Return [X, Y] of the center of cell containing provided text 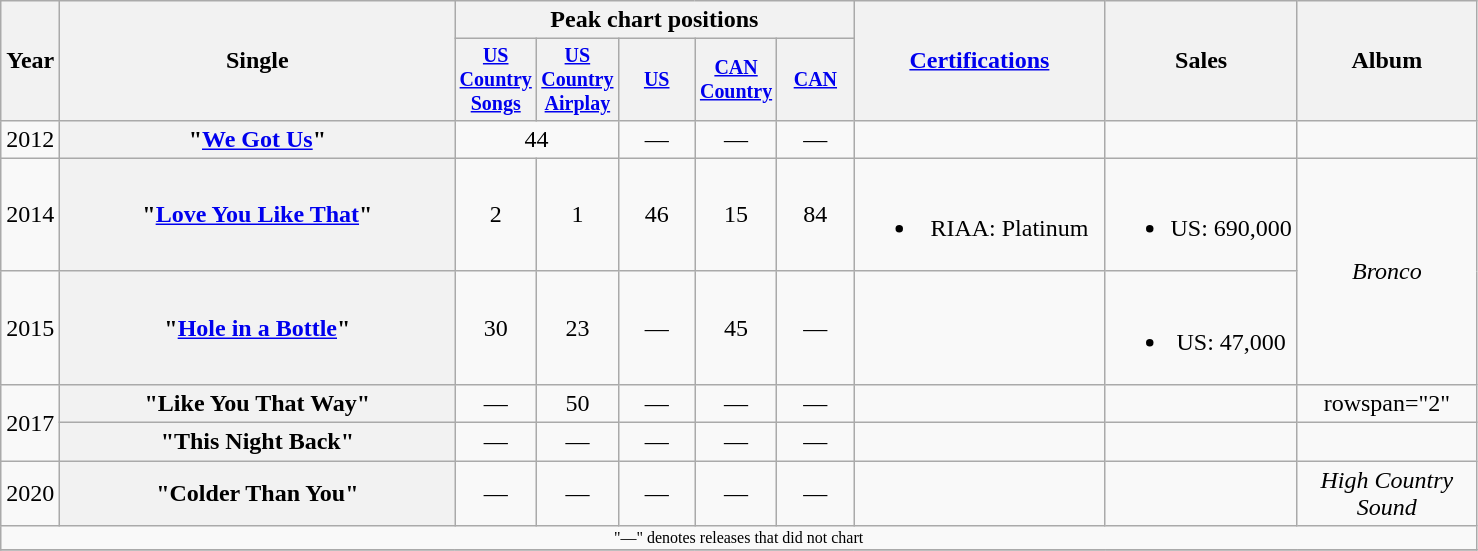
2015 [30, 328]
rowspan="2" [1386, 403]
US Country Songs [496, 80]
Peak chart positions [654, 20]
CAN [816, 80]
Bronco [1386, 271]
Album [1386, 61]
50 [578, 403]
"This Night Back" [258, 442]
30 [496, 328]
"Hole in a Bottle" [258, 328]
US: 690,000 [1201, 214]
2017 [30, 422]
2020 [30, 494]
US Country Airplay [578, 80]
1 [578, 214]
23 [578, 328]
CAN Country [736, 80]
2 [496, 214]
Sales [1201, 61]
2014 [30, 214]
Year [30, 61]
44 [536, 139]
RIAA: Platinum [980, 214]
US [656, 80]
84 [816, 214]
"Colder Than You" [258, 494]
"—" denotes releases that did not chart [739, 538]
US: 47,000 [1201, 328]
Certifications [980, 61]
Single [258, 61]
"We Got Us" [258, 139]
High Country Sound [1386, 494]
"Love You Like That" [258, 214]
"Like You That Way" [258, 403]
2012 [30, 139]
46 [656, 214]
15 [736, 214]
45 [736, 328]
